Find where the given text appears and provide that cell's center as (x, y) coordinate. 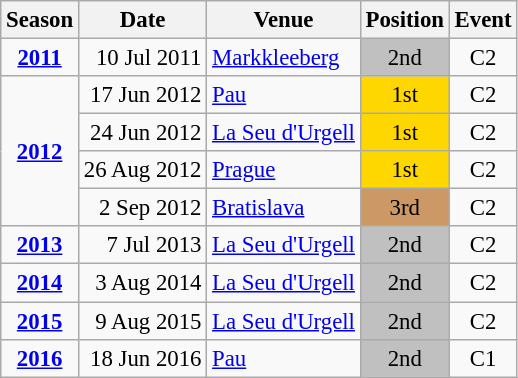
7 Jul 2013 (142, 245)
2011 (40, 58)
Date (142, 20)
17 Jun 2012 (142, 95)
9 Aug 2015 (142, 321)
Markkleeberg (284, 58)
Prague (284, 170)
2013 (40, 245)
2 Sep 2012 (142, 208)
Venue (284, 20)
2014 (40, 283)
24 Jun 2012 (142, 133)
26 Aug 2012 (142, 170)
2016 (40, 358)
18 Jun 2016 (142, 358)
10 Jul 2011 (142, 58)
2012 (40, 151)
3 Aug 2014 (142, 283)
Season (40, 20)
2015 (40, 321)
Position (404, 20)
Event (483, 20)
3rd (404, 208)
Bratislava (284, 208)
C1 (483, 358)
